Return the [x, y] coordinate for the center point of the cell that contains the specified text.  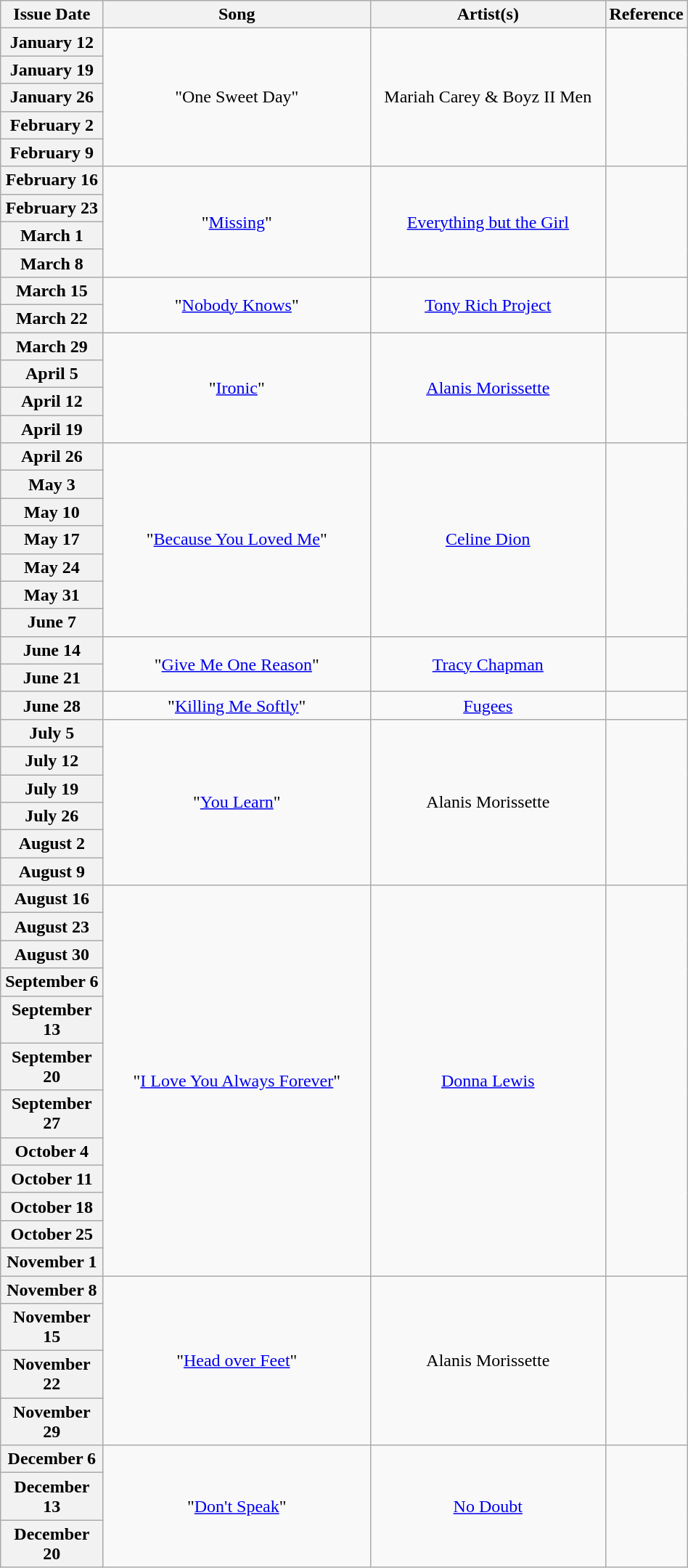
No Doubt [488, 1506]
November 8 [52, 1289]
"Killing Me Softly" [237, 705]
August 23 [52, 927]
August 30 [52, 954]
"One Sweet Day" [237, 97]
June 14 [52, 650]
March 15 [52, 291]
September 13 [52, 1020]
"Give Me One Reason" [237, 664]
"I Love You Always Forever" [237, 1081]
November 1 [52, 1262]
February 16 [52, 180]
July 12 [52, 760]
September 27 [52, 1114]
August 16 [52, 899]
January 19 [52, 70]
January 26 [52, 97]
Song [237, 15]
November 15 [52, 1328]
September 6 [52, 982]
March 1 [52, 235]
"Ironic" [237, 388]
June 28 [52, 705]
May 3 [52, 484]
November 22 [52, 1374]
Donna Lewis [488, 1081]
August 9 [52, 872]
"Missing" [237, 222]
April 19 [52, 429]
October 25 [52, 1234]
July 19 [52, 788]
July 5 [52, 733]
April 26 [52, 457]
"Don't Speak" [237, 1506]
"Nobody Knows" [237, 304]
December 20 [52, 1544]
"Head over Feet" [237, 1360]
March 8 [52, 263]
May 24 [52, 567]
May 17 [52, 540]
Tony Rich Project [488, 304]
March 29 [52, 346]
April 12 [52, 402]
Reference [646, 15]
Celine Dion [488, 540]
October 4 [52, 1151]
Tracy Chapman [488, 664]
January 12 [52, 42]
August 2 [52, 844]
May 10 [52, 512]
February 2 [52, 125]
June 7 [52, 622]
October 18 [52, 1206]
"Because You Loved Me" [237, 540]
Fugees [488, 705]
May 31 [52, 595]
December 6 [52, 1459]
September 20 [52, 1066]
Issue Date [52, 15]
April 5 [52, 374]
"You Learn" [237, 802]
March 22 [52, 318]
June 21 [52, 678]
Artist(s) [488, 15]
December 13 [52, 1496]
October 11 [52, 1179]
February 9 [52, 153]
February 23 [52, 208]
Everything but the Girl [488, 222]
November 29 [52, 1422]
Mariah Carey & Boyz II Men [488, 97]
July 26 [52, 816]
